Detect which cell encompasses the target text, then output its [X, Y] center coordinate. 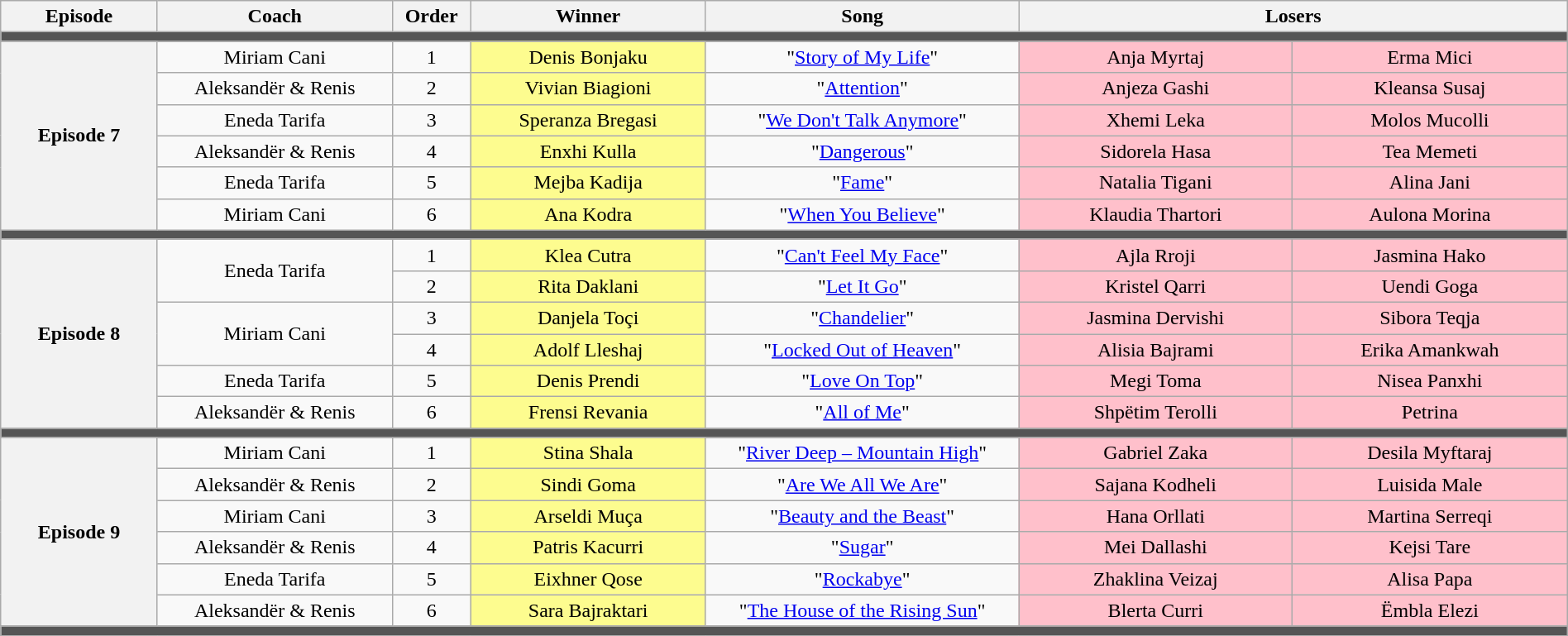
"Attention" [862, 88]
Jasmina Dervishi [1155, 318]
Jasmina Hako [1429, 255]
Zhaklina Veizaj [1155, 579]
Ajla Rroji [1155, 255]
Episode 8 [79, 333]
Hana Orllati [1155, 516]
Vivian Biagioni [588, 88]
Tea Memeti [1429, 151]
Erma Mici [1429, 57]
Martina Serreqi [1429, 516]
Enxhi Kulla [588, 151]
Ana Kodra [588, 214]
"Are We All We Are" [862, 485]
"Love On Top" [862, 381]
"River Deep – Mountain High" [862, 453]
Megi Toma [1155, 381]
Gabriel Zaka [1155, 453]
Kleansa Susaj [1429, 88]
Uendi Goga [1429, 286]
Petrina [1429, 413]
Xhemi Leka [1155, 120]
"Fame" [862, 183]
Alisia Bajrami [1155, 350]
Winner [588, 17]
Ëmbla Elezi [1429, 610]
"When You Believe" [862, 214]
"The House of the Rising Sun" [862, 610]
Episode 7 [79, 136]
Erika Amankwah [1429, 350]
Sindi Goma [588, 485]
Alisa Papa [1429, 579]
Arseldi Muça [588, 516]
"Let It Go" [862, 286]
Alina Jani [1429, 183]
Sajana Kodheli [1155, 485]
Desila Myftaraj [1429, 453]
Aulona Morina [1429, 214]
Denis Prendi [588, 381]
Patris Kacurri [588, 548]
Sibora Teqja [1429, 318]
Shpëtim Terolli [1155, 413]
"Beauty and the Beast" [862, 516]
"Sugar" [862, 548]
"We Don't Talk Anymore" [862, 120]
"All of Me" [862, 413]
Danjela Toçi [588, 318]
Episode 9 [79, 532]
Mejba Kadija [588, 183]
Anjeza Gashi [1155, 88]
"Dangerous" [862, 151]
"Story of My Life" [862, 57]
Rita Daklani [588, 286]
Kejsi Tare [1429, 548]
Losers [1293, 17]
Kristel Qarri [1155, 286]
Anja Myrtaj [1155, 57]
Order [432, 17]
Episode [79, 17]
Speranza Bregasi [588, 120]
Blerta Curri [1155, 610]
Denis Bonjaku [588, 57]
Sidorela Hasa [1155, 151]
Nisea Panxhi [1429, 381]
Adolf Lleshaj [588, 350]
Klaudia Thartori [1155, 214]
Stina Shala [588, 453]
"Chandelier" [862, 318]
Sara Bajraktari [588, 610]
Mei Dallashi [1155, 548]
"Can't Feel My Face" [862, 255]
Song [862, 17]
Natalia Tigani [1155, 183]
"Rockabye" [862, 579]
Eixhner Qose [588, 579]
Frensi Revania [588, 413]
Klea Cutra [588, 255]
Luisida Male [1429, 485]
Molos Mucolli [1429, 120]
Coach [275, 17]
"Locked Out of Heaven" [862, 350]
